Provide the (X, Y) coordinate of the cell's center where the given text is located.  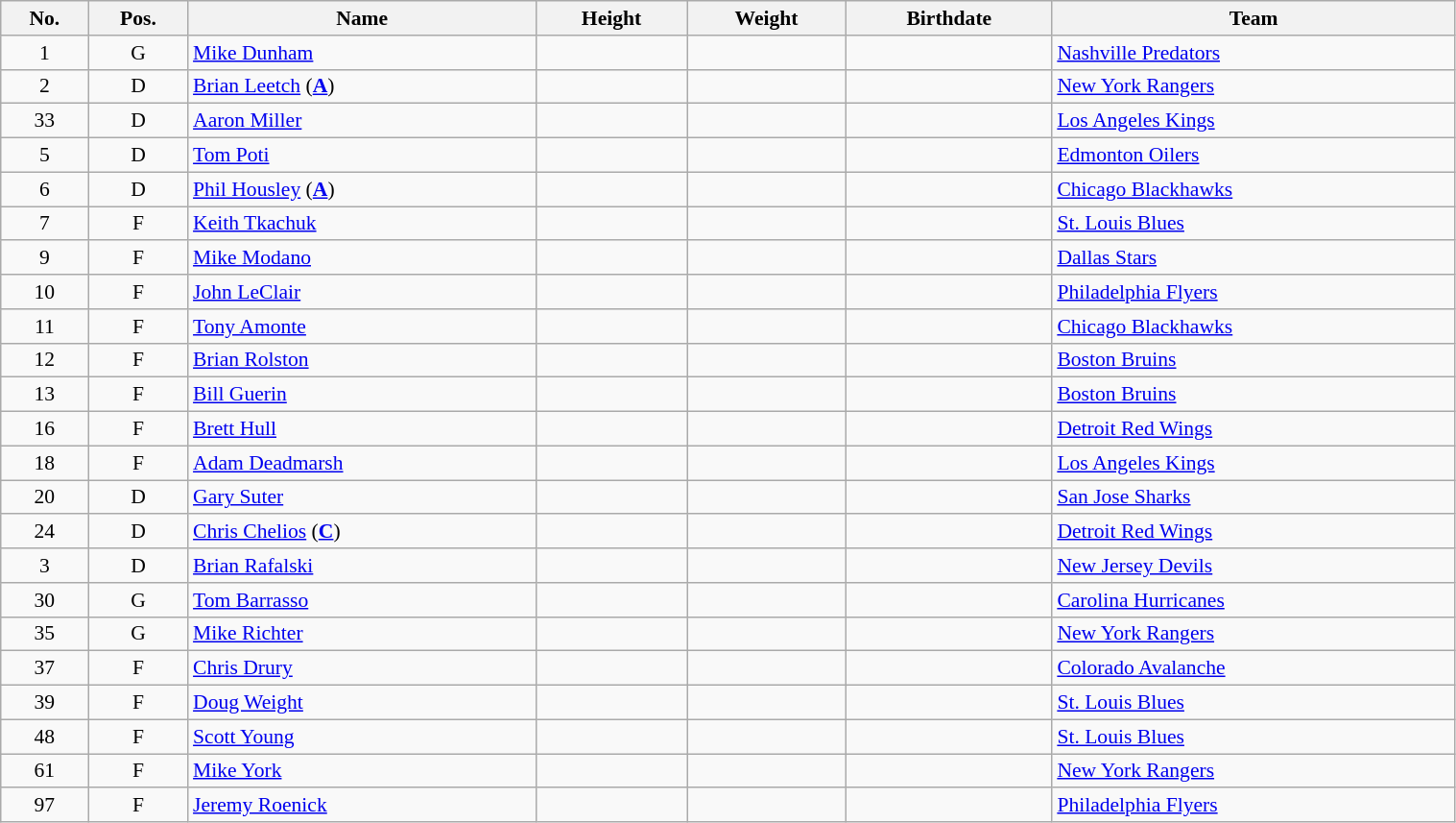
13 (44, 395)
18 (44, 463)
Keith Tkachuk (362, 224)
John LeClair (362, 292)
Dallas Stars (1253, 258)
Nashville Predators (1253, 53)
Tom Poti (362, 156)
Birthdate (948, 18)
Scott Young (362, 737)
Chris Chelios (C) (362, 532)
37 (44, 668)
1 (44, 53)
San Jose Sharks (1253, 497)
No. (44, 18)
30 (44, 600)
5 (44, 156)
Chris Drury (362, 668)
16 (44, 429)
Phil Housley (A) (362, 189)
New Jersey Devils (1253, 566)
Mike York (362, 771)
Brian Leetch (A) (362, 86)
Tony Amonte (362, 327)
24 (44, 532)
Gary Suter (362, 497)
Brian Rafalski (362, 566)
39 (44, 703)
61 (44, 771)
Mike Modano (362, 258)
Weight (766, 18)
Brett Hull (362, 429)
7 (44, 224)
33 (44, 121)
3 (44, 566)
Colorado Avalanche (1253, 668)
Aaron Miller (362, 121)
20 (44, 497)
Name (362, 18)
Adam Deadmarsh (362, 463)
35 (44, 634)
12 (44, 360)
48 (44, 737)
97 (44, 806)
2 (44, 86)
Mike Dunham (362, 53)
11 (44, 327)
Mike Richter (362, 634)
Height (611, 18)
Edmonton Oilers (1253, 156)
Team (1253, 18)
10 (44, 292)
Doug Weight (362, 703)
Tom Barrasso (362, 600)
6 (44, 189)
Brian Rolston (362, 360)
Bill Guerin (362, 395)
Pos. (138, 18)
9 (44, 258)
Carolina Hurricanes (1253, 600)
Jeremy Roenick (362, 806)
